Detect which cell encompasses the target text, then output its (X, Y) center coordinate. 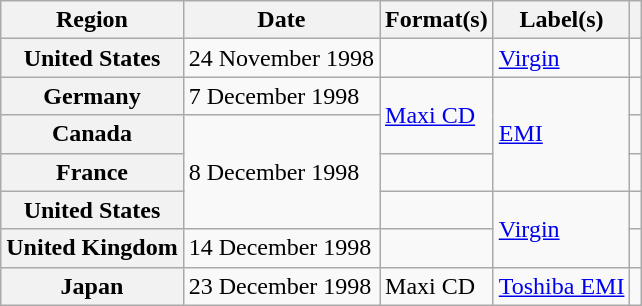
8 December 1998 (281, 172)
Region (92, 20)
France (92, 172)
United Kingdom (92, 248)
23 December 1998 (281, 286)
Label(s) (562, 20)
Canada (92, 134)
Toshiba EMI (562, 286)
Japan (92, 286)
EMI (562, 134)
7 December 1998 (281, 96)
24 November 1998 (281, 58)
14 December 1998 (281, 248)
Format(s) (437, 20)
Date (281, 20)
Germany (92, 96)
